Capture the cell that displays the provided text and extract its (x, y) central coordinate. 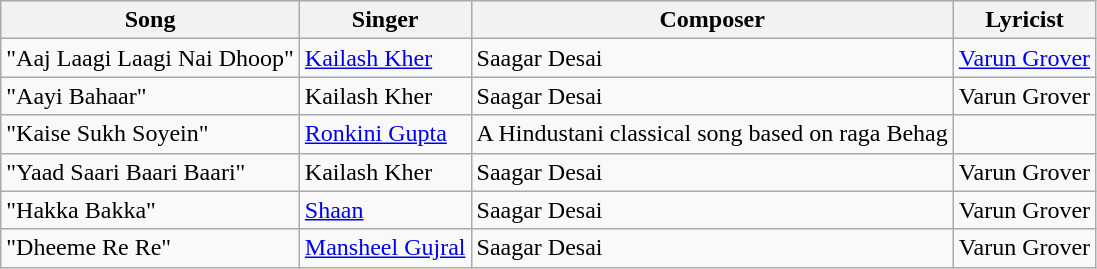
Ronkini Gupta (385, 134)
Song (150, 20)
"Hakka Bakka" (150, 210)
"Yaad Saari Baari Baari" (150, 172)
Mansheel Gujral (385, 248)
"Kaise Sukh Soyein" (150, 134)
"Aayi Bahaar" (150, 96)
Singer (385, 20)
A Hindustani classical song based on raga Behag (712, 134)
Composer (712, 20)
Shaan (385, 210)
"Aaj Laagi Laagi Nai Dhoop" (150, 58)
"Dheeme Re Re" (150, 248)
Lyricist (1024, 20)
